Pinpoint the cell where the given text exists, returning its [x, y] midpoint coordinate. 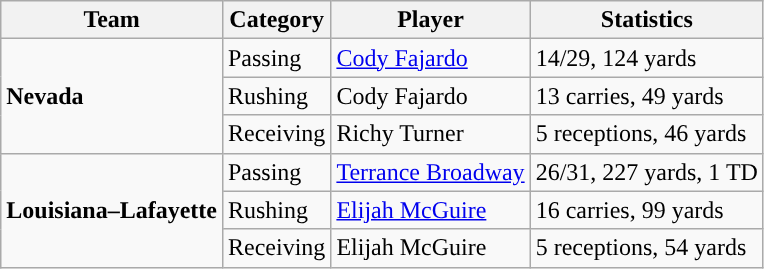
26/31, 227 yards, 1 TD [646, 172]
16 carries, 99 yards [646, 210]
Nevada [112, 96]
5 receptions, 54 yards [646, 248]
5 receptions, 46 yards [646, 134]
Richy Turner [430, 134]
Category [276, 20]
Player [430, 20]
14/29, 124 yards [646, 58]
Louisiana–Lafayette [112, 210]
13 carries, 49 yards [646, 96]
Terrance Broadway [430, 172]
Statistics [646, 20]
Team [112, 20]
